Extract the (X, Y) coordinate from the center of the cell holding the provided text.  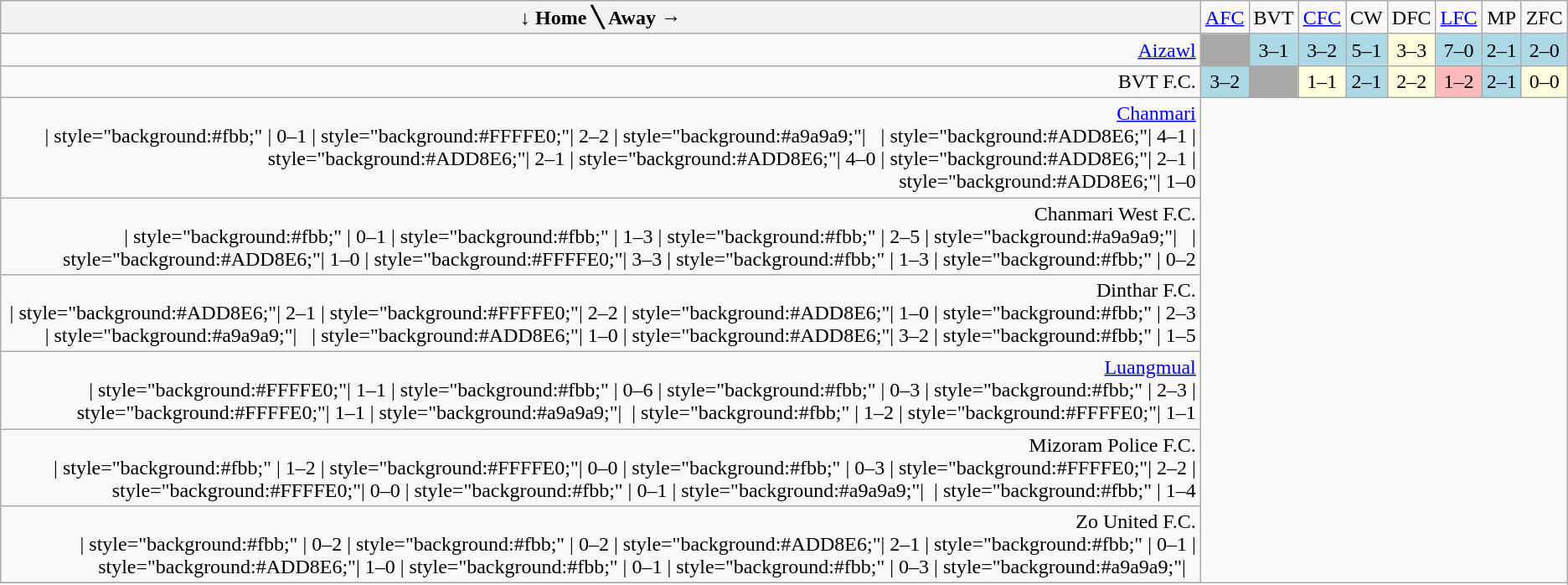
0–0 (1545, 81)
2–0 (1545, 49)
↓ Home ╲ Away → (601, 18)
1–2 (1459, 81)
5–1 (1367, 49)
CW (1367, 18)
BVT F.C. (601, 81)
DFC (1411, 18)
MP (1501, 18)
LFC (1459, 18)
CFC (1322, 18)
AFC (1225, 18)
ZFC (1545, 18)
1–1 (1322, 81)
Aizawl (601, 49)
3–3 (1411, 49)
7–0 (1459, 49)
2–2 (1411, 81)
BVT (1273, 18)
3–1 (1273, 49)
